Search for the cell housing the specified text and yield its (x, y) center coordinate. 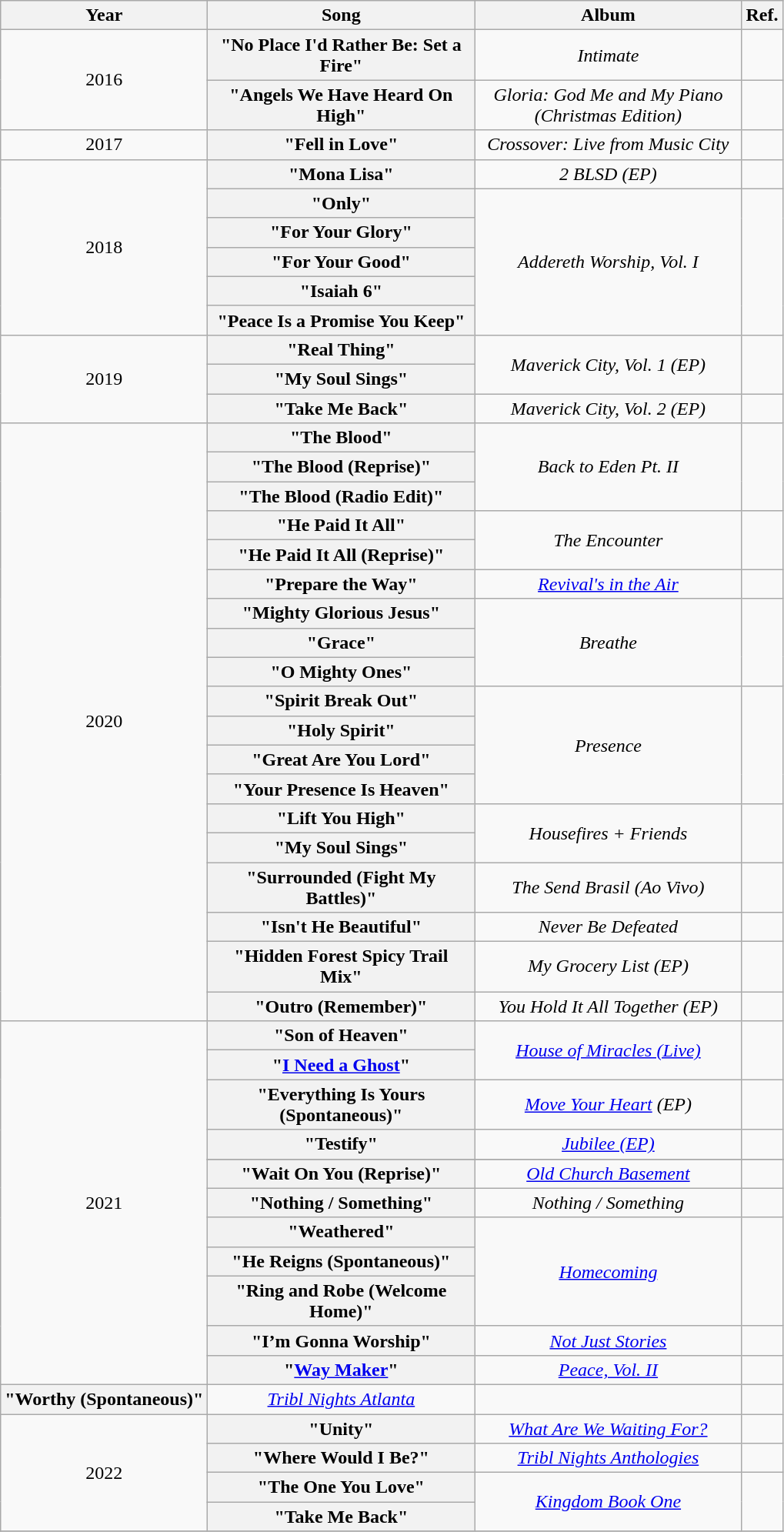
"Peace Is a Promise You Keep" (342, 320)
Gloria: God Me and My Piano (Christmas Edition) (608, 105)
Year (105, 15)
"Outro (Remember)" (342, 1006)
"Ring and Robe (Welcome Home)" (342, 1300)
2022 (105, 1473)
"He Paid It All (Reprise)" (342, 555)
"Great Are You Lord" (342, 759)
House of Miracles (Live) (608, 1050)
2016 (105, 80)
Revival's in the Air (608, 584)
"Your Presence Is Heaven" (342, 789)
"Mona Lisa" (342, 174)
Jubilee (EP) (608, 1144)
Presence (608, 745)
"For Your Good" (342, 262)
Old Church Basement (608, 1173)
2021 (105, 1203)
Tribl Nights Anthologies (608, 1458)
The Send Brasil (Ao Vivo) (608, 886)
"Unity" (342, 1429)
Not Just Stories (608, 1340)
"Weathered" (342, 1232)
Addereth Worship, Vol. I (608, 262)
My Grocery List (EP) (608, 966)
"Isn't He Beautiful" (342, 927)
2018 (105, 247)
"Only" (342, 203)
"Mighty Glorious Jesus" (342, 613)
What Are We Waiting For? (608, 1429)
2 BLSD (EP) (608, 174)
Crossover: Live from Music City (608, 145)
"Angels We Have Heard On High" (342, 105)
"Everything Is Yours (Spontaneous)" (342, 1105)
2019 (105, 379)
"Hidden Forest Spicy Trail Mix" (342, 966)
"The One You Love" (342, 1487)
"Lift You High" (342, 818)
Breathe (608, 643)
"Grace" (342, 643)
Nothing / Something (608, 1203)
"I Need a Ghost" (342, 1065)
Kingdom Book One (608, 1502)
"Son of Heaven" (342, 1036)
"Prepare the Way" (342, 584)
"No Place I'd Rather Be: Set a Fire" (342, 55)
"Nothing / Something" (342, 1203)
"The Blood (Reprise)" (342, 467)
Maverick City, Vol. 2 (EP) (608, 409)
"Way Maker" (342, 1370)
Song (342, 15)
"Fell in Love" (342, 145)
2020 (105, 722)
Housefires + Friends (608, 833)
"Holy Spirit" (342, 730)
2017 (105, 145)
Homecoming (608, 1271)
Never Be Defeated (608, 927)
Intimate (608, 55)
Ref. (762, 15)
"For Your Glory" (342, 232)
"Where Would I Be?" (342, 1458)
"He Reigns (Spontaneous)" (342, 1261)
The Encounter (608, 540)
You Hold It All Together (EP) (608, 1006)
"The Blood (Radio Edit)" (342, 496)
"Real Thing" (342, 349)
Album (608, 15)
"Wait On You (Reprise)" (342, 1173)
"Worthy (Spontaneous)" (105, 1399)
Maverick City, Vol. 1 (EP) (608, 364)
Move Your Heart (EP) (608, 1105)
Peace, Vol. II (608, 1370)
"Spirit Break Out" (342, 701)
"I’m Gonna Worship" (342, 1340)
"Isaiah 6" (342, 291)
"The Blood" (342, 438)
Back to Eden Pt. II (608, 467)
"Testify" (342, 1144)
"Surrounded (Fight My Battles)" (342, 886)
Tribl Nights Atlanta (342, 1399)
"O Mighty Ones" (342, 672)
"He Paid It All" (342, 526)
